Locate the cell with the specified text and output its (X, Y) center coordinate. 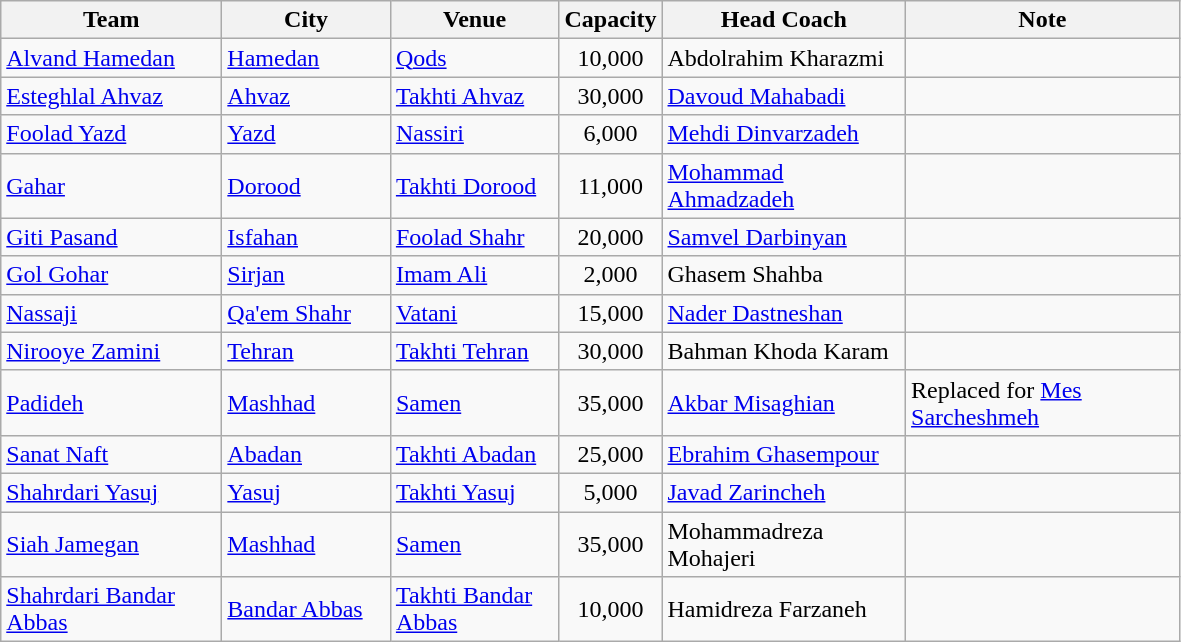
Abadan (306, 454)
Tehran (306, 351)
Hamidreza Farzaneh (784, 610)
Qa'em Shahr (306, 313)
Head Coach (784, 20)
Nassiri (474, 134)
Padideh (112, 402)
15,000 (610, 313)
Shahrdari Bandar Abbas (112, 610)
Hamedan (306, 58)
Takhti Tehran (474, 351)
Alvand Hamedan (112, 58)
Foolad Shahr (474, 237)
Ghasem Shahba (784, 275)
Bandar Abbas (306, 610)
Yasuj (306, 492)
Ahvaz (306, 96)
Note (1043, 20)
Akbar Misaghian (784, 402)
25,000 (610, 454)
Samvel Darbinyan (784, 237)
Takhti Dorood (474, 186)
Davoud Mahabadi (784, 96)
6,000 (610, 134)
Yazd (306, 134)
Ebrahim Ghasempour (784, 454)
Gahar (112, 186)
Javad Zarincheh (784, 492)
Venue (474, 20)
Shahrdari Yasuj (112, 492)
Replaced for Mes Sarcheshmeh (1043, 402)
Gol Gohar (112, 275)
Nirooye Zamini (112, 351)
Mohammadreza Mohajeri (784, 544)
20,000 (610, 237)
Qods (474, 58)
Giti Pasand (112, 237)
Siah Jamegan (112, 544)
Team (112, 20)
Sanat Naft (112, 454)
Abdolrahim Kharazmi (784, 58)
Takhti Bandar Abbas (474, 610)
Takhti Ahvaz (474, 96)
Imam Ali (474, 275)
Esteghlal Ahvaz (112, 96)
Foolad Yazd (112, 134)
Capacity (610, 20)
5,000 (610, 492)
City (306, 20)
Bahman Khoda Karam (784, 351)
Nader Dastneshan (784, 313)
Mohammad Ahmadzadeh (784, 186)
Vatani (474, 313)
Sirjan (306, 275)
2,000 (610, 275)
Dorood (306, 186)
Isfahan (306, 237)
11,000 (610, 186)
Takhti Yasuj (474, 492)
Nassaji (112, 313)
Mehdi Dinvarzadeh (784, 134)
Takhti Abadan (474, 454)
